Detect which cell encompasses the target text, then output its (x, y) center coordinate. 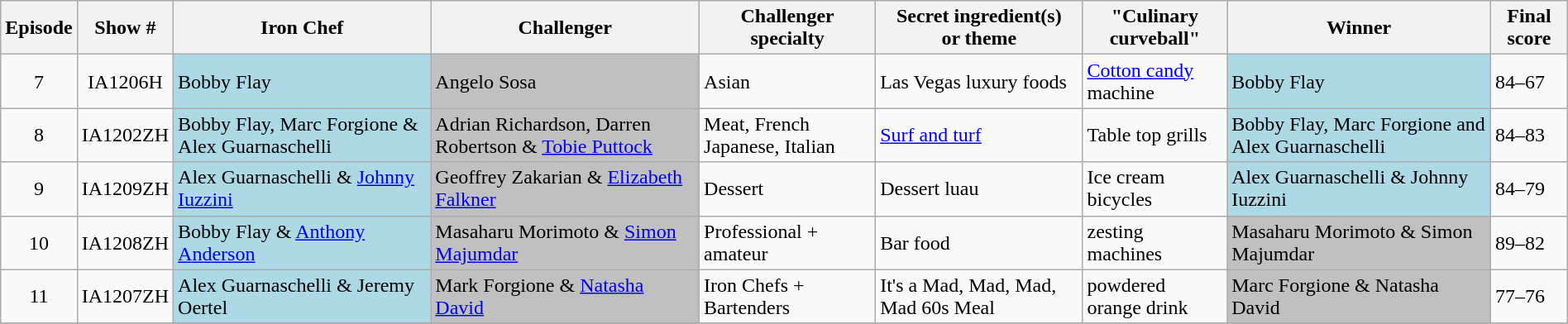
Surf and turf (979, 136)
84–83 (1530, 136)
Alex Guarnaschelli & Jeremy Oertel (303, 296)
Episode (39, 28)
Bar food (979, 243)
Bobby Flay, Marc Forgione and Alex Guarnaschelli (1360, 136)
8 (39, 136)
Geoffrey Zakarian & Elizabeth Falkner (566, 188)
84–67 (1530, 81)
It's a Mad, Mad, Mad, Mad 60s Meal (979, 296)
7 (39, 81)
Adrian Richardson, Darren Robertson & Tobie Puttock (566, 136)
89–82 (1530, 243)
9 (39, 188)
Iron Chef (303, 28)
Marc Forgione & Natasha David (1360, 296)
Mark Forgione & Natasha David (566, 296)
Cotton candy machine (1154, 81)
Asian (787, 81)
Challenger specialty (787, 28)
IA1202ZH (125, 136)
Ice cream bicycles (1154, 188)
Show # (125, 28)
77–76 (1530, 296)
10 (39, 243)
IA1208ZH (125, 243)
Bobby Flay, Marc Forgione & Alex Guarnaschelli (303, 136)
Winner (1360, 28)
"Culinary curveball" (1154, 28)
Bobby Flay & Anthony Anderson (303, 243)
84–79 (1530, 188)
Dessert luau (979, 188)
Dessert (787, 188)
11 (39, 296)
Final score (1530, 28)
powdered orange drink (1154, 296)
Iron Chefs + Bartenders (787, 296)
Secret ingredient(s) or theme (979, 28)
Professional + amateur (787, 243)
Angelo Sosa (566, 81)
Meat, French Japanese, Italian (787, 136)
Table top grills (1154, 136)
Challenger (566, 28)
Las Vegas luxury foods (979, 81)
IA1207ZH (125, 296)
IA1209ZH (125, 188)
zesting machines (1154, 243)
IA1206H (125, 81)
